Capture the cell that displays the provided text and extract its (X, Y) central coordinate. 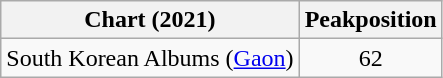
Chart (2021) (150, 20)
62 (370, 58)
Peakposition (370, 20)
South Korean Albums (Gaon) (150, 58)
